Identify which cell holds the provided text, then report its (x, y) central coordinate. 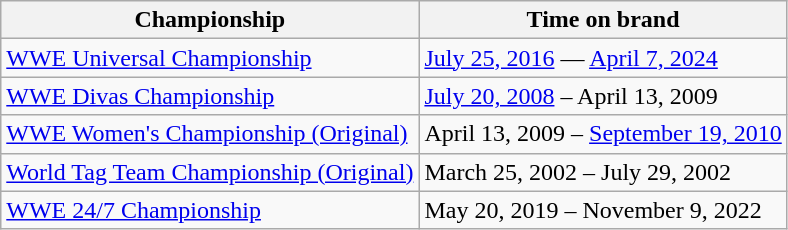
April 13, 2009 – September 19, 2010 (603, 134)
World Tag Team Championship (Original) (210, 172)
WWE Women's Championship (Original) (210, 134)
July 20, 2008 – April 13, 2009 (603, 96)
WWE Universal Championship (210, 58)
Championship (210, 20)
March 25, 2002 – July 29, 2002 (603, 172)
July 25, 2016 — April 7, 2024 (603, 58)
May 20, 2019 – November 9, 2022 (603, 210)
Time on brand (603, 20)
WWE 24/7 Championship (210, 210)
WWE Divas Championship (210, 96)
